Search for the cell housing the specified text and yield its (x, y) center coordinate. 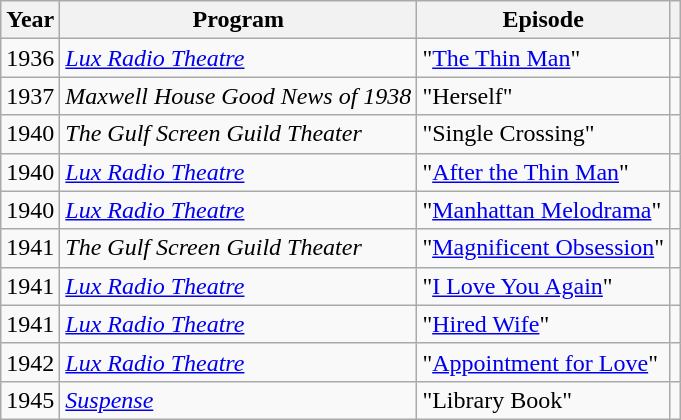
Program (238, 20)
"Herself" (544, 96)
"The Thin Man" (544, 58)
"Single Crossing" (544, 134)
"Hired Wife" (544, 324)
"After the Thin Man" (544, 172)
Year (30, 20)
1945 (30, 400)
1936 (30, 58)
Suspense (238, 400)
1937 (30, 96)
Maxwell House Good News of 1938 (238, 96)
"I Love You Again" (544, 286)
"Manhattan Melodrama" (544, 210)
"Magnificent Obsession" (544, 248)
"Appointment for Love" (544, 362)
"Library Book" (544, 400)
Episode (544, 20)
1942 (30, 362)
